Search for the cell housing the specified text and yield its (x, y) center coordinate. 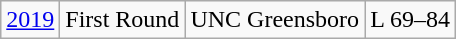
First Round (122, 20)
UNC Greensboro (275, 20)
L 69–84 (410, 20)
2019 (30, 20)
